Return the (X, Y) coordinate for the center point of the cell that contains the specified text.  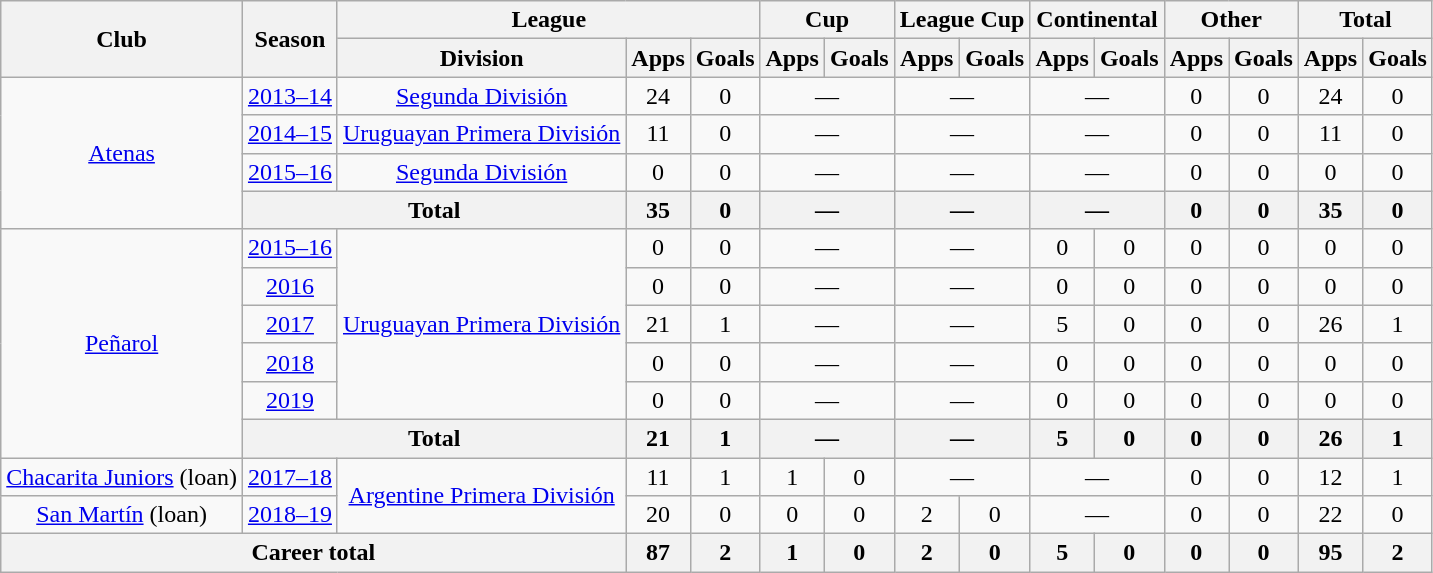
League Cup (962, 20)
Peñarol (122, 343)
2019 (290, 400)
2013–14 (290, 96)
Cup (827, 20)
Other (1231, 20)
Club (122, 39)
2016 (290, 286)
95 (1330, 553)
Atenas (122, 153)
2017 (290, 324)
20 (658, 515)
2014–15 (290, 134)
Division (481, 58)
2017–18 (290, 477)
Chacarita Juniors (loan) (122, 477)
87 (658, 553)
2018 (290, 362)
Career total (314, 553)
22 (1330, 515)
Continental (1097, 20)
2018–19 (290, 515)
Argentine Primera División (481, 496)
12 (1330, 477)
League (548, 20)
San Martín (loan) (122, 515)
Season (290, 39)
